Return (X, Y) of the center of cell containing provided text 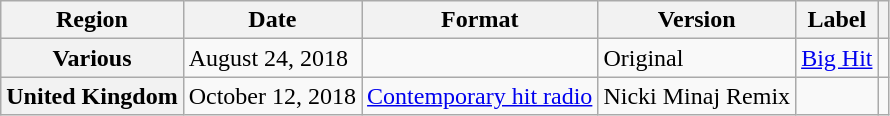
Label (837, 20)
Region (92, 20)
Nicki Minaj Remix (697, 96)
United Kingdom (92, 96)
Big Hit (837, 58)
Various (92, 58)
August 24, 2018 (272, 58)
October 12, 2018 (272, 96)
Date (272, 20)
Version (697, 20)
Contemporary hit radio (480, 96)
Original (697, 58)
Format (480, 20)
